Capture the cell that displays the provided text and extract its (x, y) central coordinate. 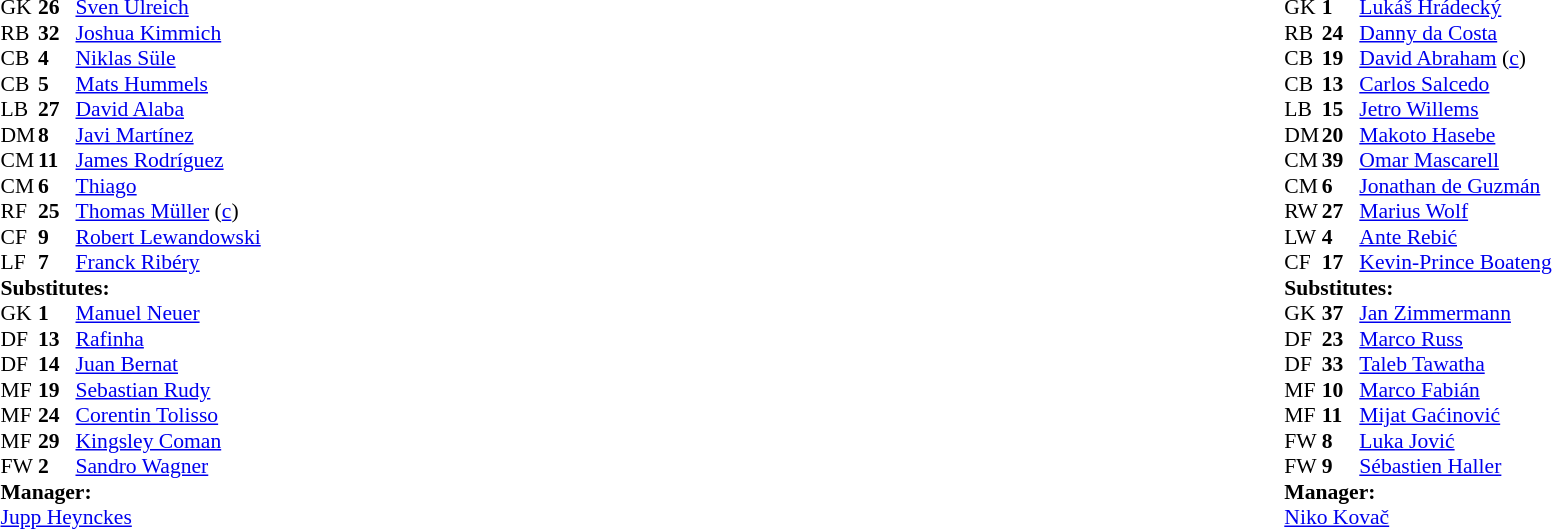
5 (57, 84)
David Abraham (c) (1455, 59)
Kevin-Prince Boateng (1455, 263)
LW (1303, 237)
Makoto Hasebe (1455, 135)
Sandro Wagner (168, 467)
39 (1341, 161)
Jetro Willems (1455, 109)
Marco Russ (1455, 339)
1 (57, 313)
7 (57, 263)
33 (1341, 365)
Juan Bernat (168, 365)
Taleb Tawatha (1455, 365)
Omar Mascarell (1455, 161)
Corentin Tolisso (168, 415)
Mijat Gaćinović (1455, 415)
Marco Fabián (1455, 390)
RW (1303, 211)
17 (1341, 263)
Mats Hummels (168, 84)
Thomas Müller (c) (168, 211)
Jan Zimmermann (1455, 313)
Niklas Süle (168, 59)
James Rodríguez (168, 161)
Jonathan de Guzmán (1455, 186)
Marius Wolf (1455, 211)
Manuel Neuer (168, 313)
Luka Jović (1455, 441)
David Alaba (168, 109)
20 (1341, 135)
Danny da Costa (1455, 33)
29 (57, 441)
Ante Rebić (1455, 237)
Thiago (168, 186)
Sébastien Haller (1455, 467)
25 (57, 211)
Joshua Kimmich (168, 33)
Sebastian Rudy (168, 390)
Robert Lewandowski (168, 237)
14 (57, 365)
Kingsley Coman (168, 441)
RF (19, 211)
Javi Martínez (168, 135)
Carlos Salcedo (1455, 84)
Franck Ribéry (168, 263)
2 (57, 467)
10 (1341, 390)
15 (1341, 109)
LF (19, 263)
Rafinha (168, 339)
32 (57, 33)
23 (1341, 339)
37 (1341, 313)
